Pinpoint the cell where the given text exists, returning its (X, Y) midpoint coordinate. 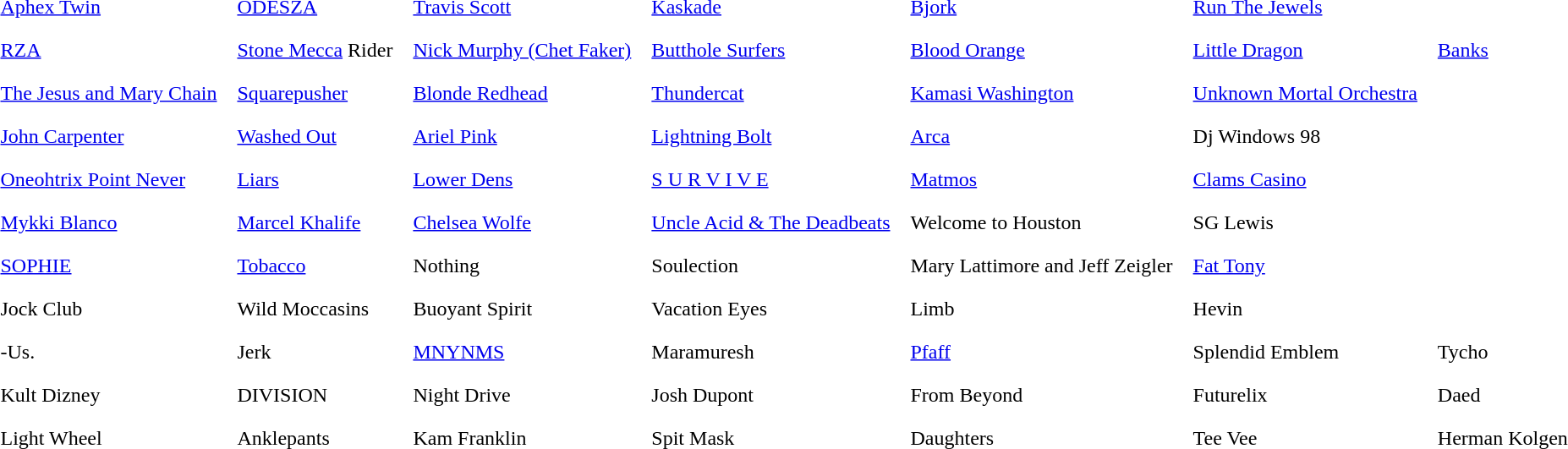
Dj Windows 98 (1305, 136)
Night Drive (523, 395)
Wild Moccasins (315, 309)
Blood Orange (1042, 50)
Liars (315, 179)
MNYNMS (523, 352)
S U R V I V E (771, 179)
Limb (1042, 309)
From Beyond (1042, 395)
Splendid Emblem (1305, 352)
SG Lewis (1305, 222)
Vacation Eyes (771, 309)
Arca (1042, 136)
Clams Casino (1305, 179)
Mary Lattimore and Jeff Zeigler (1042, 266)
Hevin (1305, 309)
Thundercat (771, 93)
Jerk (315, 352)
Matmos (1042, 179)
Stone Mecca Rider (315, 50)
Josh Dupont (771, 395)
Lower Dens (523, 179)
Tobacco (315, 266)
Fat Tony (1305, 266)
Pfaff (1042, 352)
Buoyant Spirit (523, 309)
Marcel Khalife (315, 222)
Washed Out (315, 136)
Chelsea Wolfe (523, 222)
Maramuresh (771, 352)
Nothing (523, 266)
Blonde Redhead (523, 93)
DIVISION (315, 395)
Welcome to Houston (1042, 222)
Squarepusher (315, 93)
Ariel Pink (523, 136)
Uncle Acid & The Deadbeats (771, 222)
Unknown Mortal Orchestra (1305, 93)
Lightning Bolt (771, 136)
Soulection (771, 266)
Kamasi Washington (1042, 93)
Futurelix (1305, 395)
Butthole Surfers (771, 50)
Nick Murphy (Chet Faker) (523, 50)
Little Dragon (1305, 50)
